Scan for the cell matching the given text and deliver its (x, y) coordinate at center. 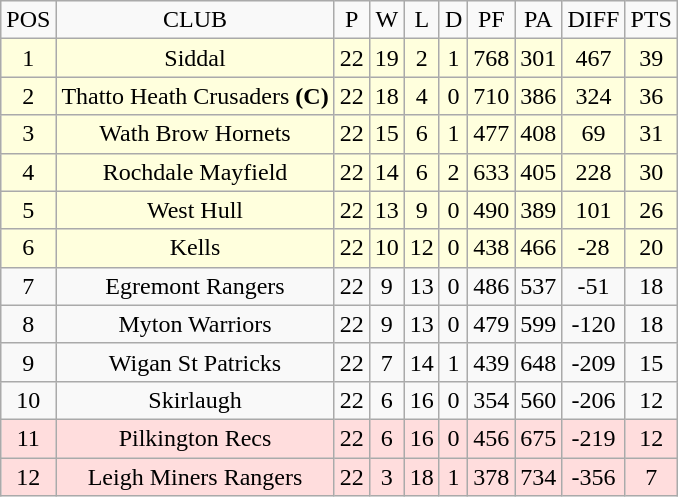
479 (492, 324)
Siddal (195, 58)
324 (594, 96)
Thatto Heath Crusaders (C) (195, 96)
378 (492, 477)
Leigh Miners Rangers (195, 477)
-51 (594, 286)
W (386, 20)
439 (492, 362)
Egremont Rangers (195, 286)
438 (492, 248)
101 (594, 210)
405 (538, 172)
20 (651, 248)
486 (492, 286)
19 (386, 58)
CLUB (195, 20)
PF (492, 20)
477 (492, 134)
228 (594, 172)
-209 (594, 362)
-206 (594, 400)
768 (492, 58)
-120 (594, 324)
30 (651, 172)
710 (492, 96)
11 (28, 438)
Skirlaugh (195, 400)
Kells (195, 248)
-28 (594, 248)
734 (538, 477)
D (453, 20)
456 (492, 438)
648 (538, 362)
West Hull (195, 210)
Wath Brow Hornets (195, 134)
PA (538, 20)
26 (651, 210)
408 (538, 134)
467 (594, 58)
560 (538, 400)
466 (538, 248)
36 (651, 96)
386 (538, 96)
490 (492, 210)
675 (538, 438)
-219 (594, 438)
P (352, 20)
5 (28, 210)
-356 (594, 477)
39 (651, 58)
389 (538, 210)
69 (594, 134)
POS (28, 20)
354 (492, 400)
DIFF (594, 20)
L (422, 20)
PTS (651, 20)
537 (538, 286)
301 (538, 58)
599 (538, 324)
633 (492, 172)
31 (651, 134)
Wigan St Patricks (195, 362)
Pilkington Recs (195, 438)
Myton Warriors (195, 324)
8 (28, 324)
Rochdale Mayfield (195, 172)
